From the cell containing the given text, extract its center point as (x, y) coordinate. 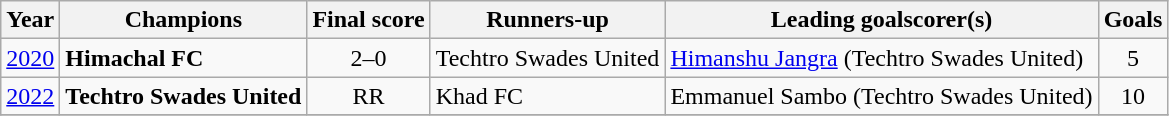
5 (1133, 58)
10 (1133, 96)
Emmanuel Sambo (Techtro Swades United) (882, 96)
Goals (1133, 20)
Champions (184, 20)
Year (30, 20)
Final score (368, 20)
Khad FC (548, 96)
Runners-up (548, 20)
RR (368, 96)
Himachal FC (184, 58)
2020 (30, 58)
Himanshu Jangra (Techtro Swades United) (882, 58)
Leading goalscorer(s) (882, 20)
2022 (30, 96)
2–0 (368, 58)
